Output the (x, y) coordinate of the center of the cell containing the given text.  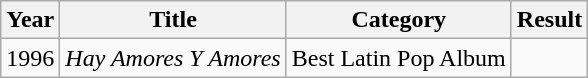
Best Latin Pop Album (398, 58)
Hay Amores Y Amores (173, 58)
1996 (30, 58)
Title (173, 20)
Year (30, 20)
Category (398, 20)
Result (549, 20)
